Return the [x, y] coordinate for the center point of the cell that contains the specified text.  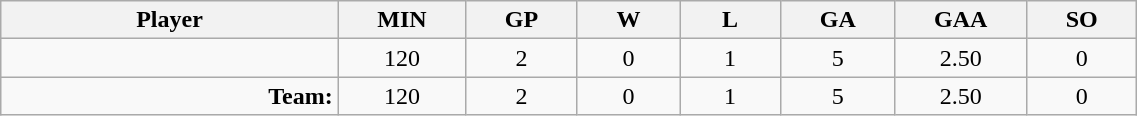
Player [170, 20]
L [730, 20]
Team: [170, 96]
GP [522, 20]
W [628, 20]
GAA [961, 20]
GA [838, 20]
MIN [402, 20]
SO [1081, 20]
